Output the [x, y] coordinate of the center of the cell containing the given text.  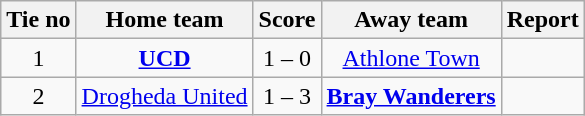
Athlone Town [411, 58]
Bray Wanderers [411, 96]
1 – 0 [287, 58]
Away team [411, 20]
UCD [164, 58]
Home team [164, 20]
Drogheda United [164, 96]
1 – 3 [287, 96]
Report [542, 20]
1 [38, 58]
Score [287, 20]
Tie no [38, 20]
2 [38, 96]
